For the text-containing cell, return its midpoint in (x, y) coordinate format. 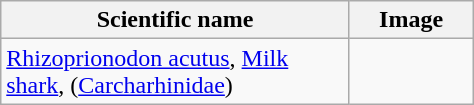
Rhizoprionodon acutus, Milk shark, (Carcharhinidae) (176, 72)
Image (411, 20)
Scientific name (176, 20)
